Detect which cell encompasses the target text, then output its [X, Y] center coordinate. 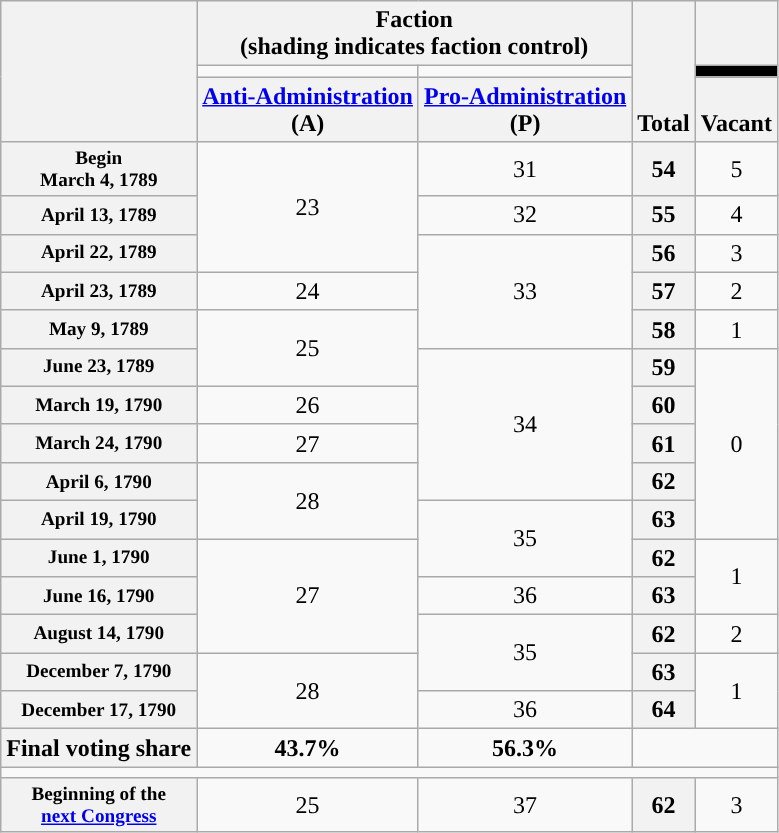
4 [736, 215]
60 [664, 405]
April 23, 1789 [99, 291]
43.7% [308, 748]
Anti-Administration(A) [308, 110]
April 19, 1790 [99, 520]
56.3% [524, 748]
June 1, 1790 [99, 558]
33 [524, 291]
5 [736, 169]
54 [664, 169]
BeginMarch 4, 1789 [99, 169]
August 14, 1790 [99, 634]
56 [664, 253]
June 23, 1789 [99, 367]
55 [664, 215]
58 [664, 329]
Beginning of thenext Congress [99, 805]
34 [524, 424]
Final voting share [99, 748]
December 7, 1790 [99, 672]
61 [664, 443]
March 19, 1790 [99, 405]
April 6, 1790 [99, 482]
32 [524, 215]
April 22, 1789 [99, 253]
May 9, 1789 [99, 329]
Pro-Administration(P) [524, 110]
37 [524, 805]
April 13, 1789 [99, 215]
June 16, 1790 [99, 596]
Vacant [736, 110]
23 [308, 207]
31 [524, 169]
26 [308, 405]
59 [664, 367]
Faction (shading indicates faction control) [414, 34]
24 [308, 291]
57 [664, 291]
0 [736, 443]
64 [664, 710]
December 17, 1790 [99, 710]
March 24, 1790 [99, 443]
Total [664, 72]
